For the text-containing cell, return its midpoint in [X, Y] coordinate format. 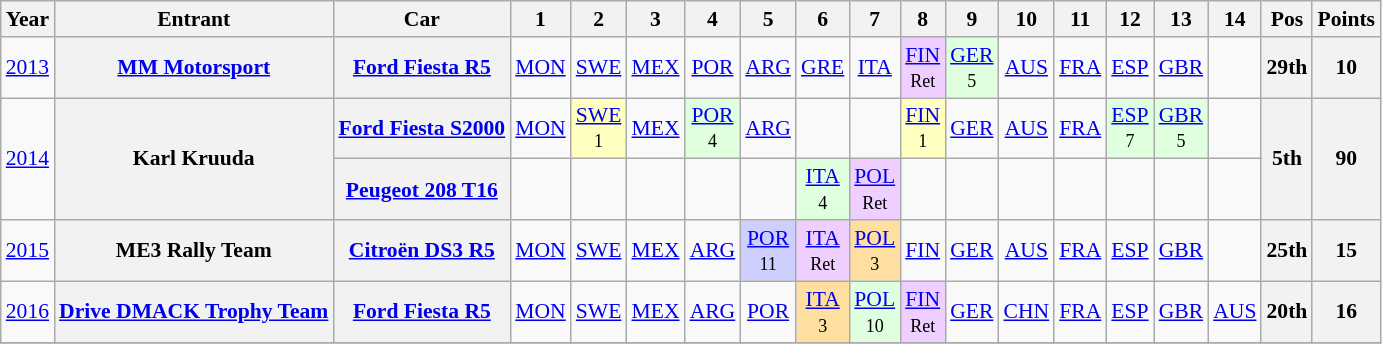
9 [972, 19]
ITA [874, 68]
2015 [28, 250]
Points [1346, 19]
POLRet [874, 190]
CHN [1026, 312]
1 [540, 19]
Ford Fiesta S2000 [422, 128]
11 [1080, 19]
ITA3 [822, 312]
25th [1286, 250]
GRE [822, 68]
12 [1130, 19]
Peugeot 208 T16 [422, 190]
20th [1286, 312]
ITARet [822, 250]
15 [1346, 250]
ME3 Rally Team [194, 250]
POL10 [874, 312]
SWE1 [599, 128]
FIN [922, 250]
2013 [28, 68]
ESP7 [1130, 128]
POL3 [874, 250]
Pos [1286, 19]
GBR5 [1182, 128]
Karl Kruuda [194, 159]
Drive DMACK Trophy Team [194, 312]
Citroën DS3 R5 [422, 250]
Entrant [194, 19]
3 [655, 19]
13 [1182, 19]
Car [422, 19]
5th [1286, 159]
2 [599, 19]
5 [768, 19]
GER5 [972, 68]
2016 [28, 312]
POR11 [768, 250]
16 [1346, 312]
14 [1234, 19]
ITA4 [822, 190]
POR4 [713, 128]
FIN1 [922, 128]
8 [922, 19]
6 [822, 19]
4 [713, 19]
2014 [28, 159]
90 [1346, 159]
Year [28, 19]
MM Motorsport [194, 68]
29th [1286, 68]
7 [874, 19]
